Extract the [X, Y] coordinate from the center of the cell holding the provided text.  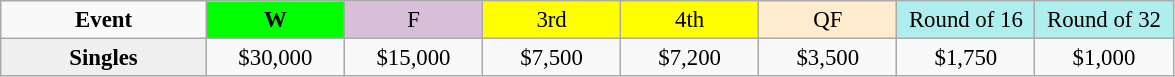
W [275, 20]
Event [104, 20]
Round of 32 [1104, 20]
4th [690, 20]
F [413, 20]
$7,200 [690, 58]
$7,500 [552, 58]
$3,500 [828, 58]
Round of 16 [966, 20]
$15,000 [413, 58]
$1,750 [966, 58]
3rd [552, 20]
$1,000 [1104, 58]
QF [828, 20]
Singles [104, 58]
$30,000 [275, 58]
